From the cell containing the given text, extract its center point as (x, y) coordinate. 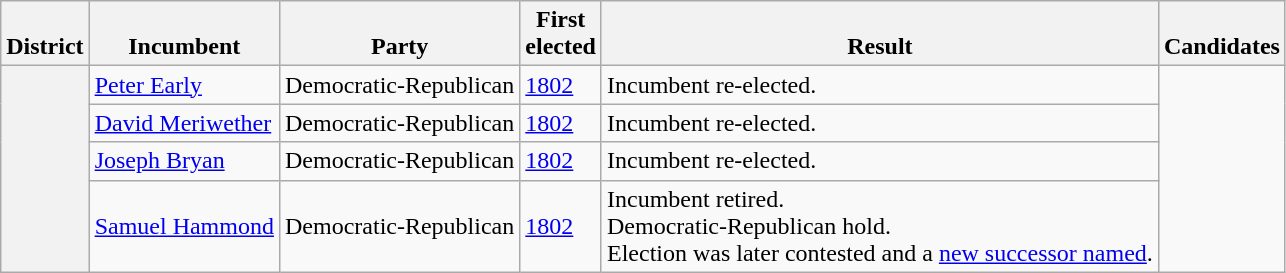
Candidates (1222, 34)
Incumbent (184, 34)
Samuel Hammond (184, 226)
Incumbent retired.Democratic-Republican hold.Election was later contested and a new successor named. (880, 226)
District (45, 34)
David Meriwether (184, 123)
Joseph Bryan (184, 161)
Party (399, 34)
Result (880, 34)
Firstelected (561, 34)
Peter Early (184, 85)
